Determine the (x, y) coordinate at the center of the cell enclosing the given text.  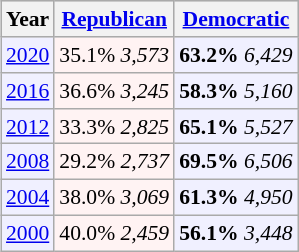
Year (28, 19)
2004 (28, 197)
40.0% 2,459 (114, 233)
2000 (28, 233)
65.1% 5,527 (236, 126)
Democratic (236, 19)
69.5% 6,506 (236, 162)
58.3% 5,160 (236, 91)
56.1% 3,448 (236, 233)
Republican (114, 19)
2008 (28, 162)
2012 (28, 126)
2020 (28, 55)
33.3% 2,825 (114, 126)
36.6% 3,245 (114, 91)
38.0% 3,069 (114, 197)
63.2% 6,429 (236, 55)
61.3% 4,950 (236, 197)
2016 (28, 91)
29.2% 2,737 (114, 162)
35.1% 3,573 (114, 55)
